Identify which cell holds the provided text, then report its [x, y] central coordinate. 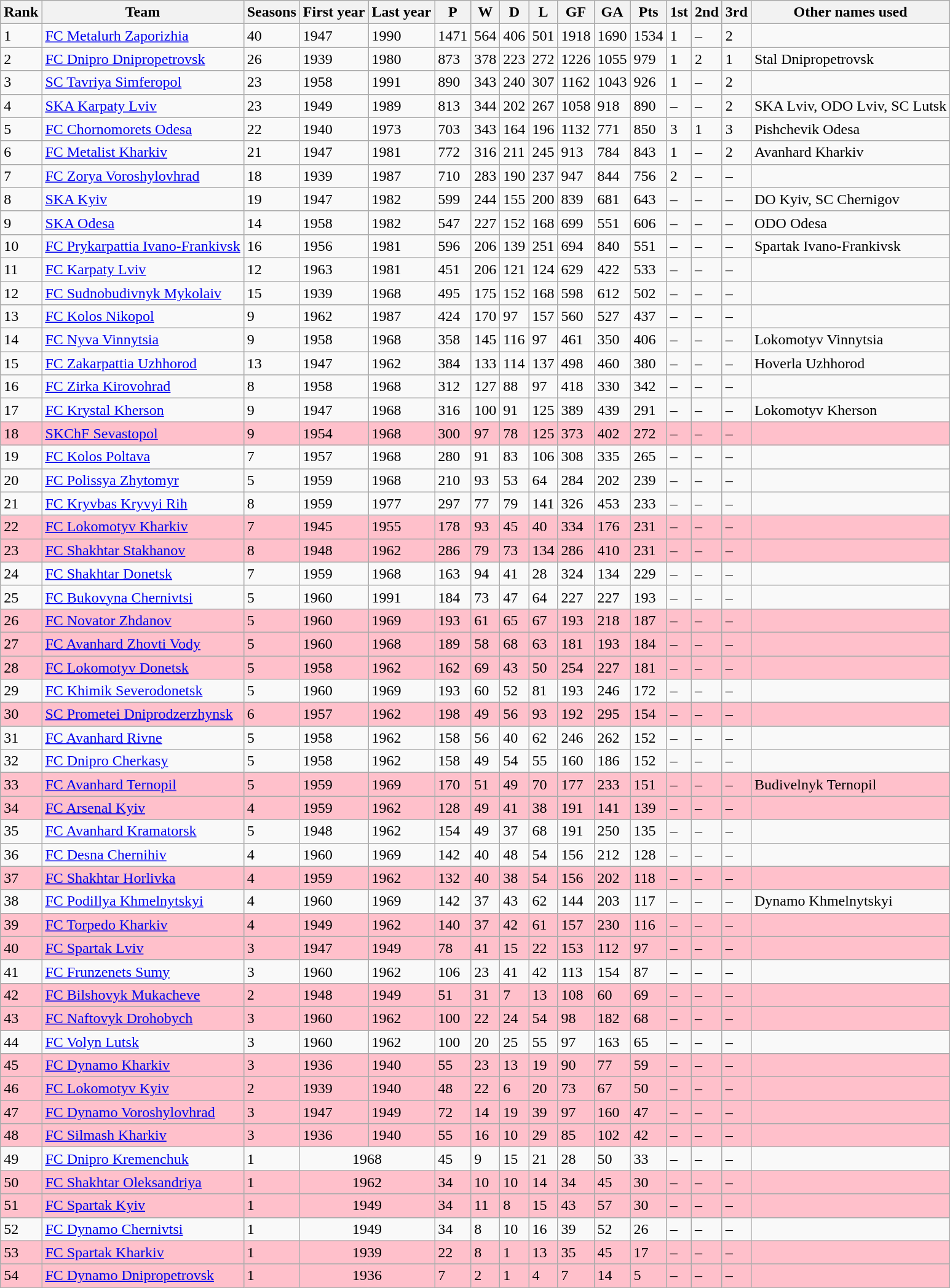
330 [612, 387]
1955 [402, 527]
437 [648, 317]
223 [514, 59]
629 [576, 269]
102 [612, 1136]
307 [544, 82]
Stal Dnipropetrovsk [850, 59]
461 [576, 340]
32 [21, 761]
186 [612, 761]
451 [453, 269]
FC Spartak Kharkiv [143, 1252]
FC Shakhtar Oleksandriya [143, 1182]
384 [453, 363]
FC Kolos Nikopol [143, 317]
1534 [648, 36]
Other names used [850, 12]
596 [453, 246]
FC Shakhtar Horlivka [143, 878]
913 [576, 152]
SKA Lviv, ODO Lviv, SC Lutsk [850, 106]
FC Dynamo Dnipropetrovsk [143, 1276]
Avanhard Kharkiv [850, 152]
FC Frunzenets Sumy [143, 971]
1st [679, 12]
813 [453, 106]
FC Krystal Kherson [143, 410]
326 [576, 504]
784 [612, 152]
1945 [334, 527]
FC Shakhtar Stakhanov [143, 550]
334 [576, 527]
Lokomotyv Kherson [850, 410]
FC Volyn Lutsk [143, 1042]
SC Tavriya Simferopol [143, 82]
1132 [576, 129]
GA [612, 12]
81 [544, 691]
533 [648, 269]
FC Kolos Poltava [143, 457]
GF [576, 12]
606 [648, 223]
3rd [737, 12]
402 [612, 433]
FC Zorya Voroshylovhrad [143, 176]
254 [576, 667]
1043 [612, 82]
389 [576, 410]
312 [453, 387]
135 [648, 831]
FC Lokomotyv Donetsk [143, 667]
308 [576, 457]
90 [576, 1065]
Seasons [272, 12]
598 [576, 293]
137 [544, 363]
FC Metalist Kharkiv [143, 152]
210 [453, 480]
245 [544, 152]
2nd [707, 12]
599 [453, 199]
251 [544, 246]
344 [486, 106]
839 [576, 199]
FC Avanhard Kramatorsk [143, 831]
1162 [576, 82]
FC Lokomotyv Kyiv [143, 1089]
FC Khimik Severodonetsk [143, 691]
1226 [576, 59]
681 [612, 199]
57 [612, 1206]
694 [576, 246]
SKChF Sevastopol [143, 433]
112 [612, 948]
FC Polissya Zhytomyr [143, 480]
947 [576, 176]
36 [21, 855]
FC Dynamo Voroshylovhrad [143, 1112]
140 [453, 925]
198 [453, 714]
710 [453, 176]
979 [648, 59]
342 [648, 387]
240 [514, 82]
439 [612, 410]
162 [453, 667]
187 [648, 620]
843 [648, 152]
FC Sudnobudivnyk Mykolaiv [143, 293]
172 [648, 691]
FC Avanhard Zhovti Vody [143, 644]
192 [576, 714]
FC Bilshovyk Mukacheve [143, 995]
560 [576, 317]
FC Dnipro Dnipropetrovsk [143, 59]
211 [514, 152]
771 [612, 129]
1471 [453, 36]
FC Arsenal Kyiv [143, 808]
350 [612, 340]
88 [514, 387]
300 [453, 433]
373 [576, 433]
1956 [334, 246]
1055 [612, 59]
418 [576, 387]
175 [486, 293]
643 [648, 199]
FC Dnipro Kremenchuk [143, 1159]
267 [544, 106]
190 [514, 176]
118 [648, 878]
44 [21, 1042]
FC Bukovyna Chernivtsi [143, 597]
FC Karpaty Lviv [143, 269]
FC Lokomotyv Kharkiv [143, 527]
Team [143, 12]
460 [612, 363]
164 [514, 129]
FC Shakhtar Donetsk [143, 574]
501 [544, 36]
178 [453, 527]
58 [486, 644]
Dynamo Khmelnytskyi [850, 901]
196 [544, 129]
FC Avanhard Ternopil [143, 784]
495 [453, 293]
203 [612, 901]
FC Kryvbas Kryvyi Rih [143, 504]
DO Kyiv, SC Chernigov [850, 199]
98 [576, 1018]
FC Chornomorets Odesa [143, 129]
1980 [402, 59]
527 [612, 317]
SKA Karpaty Lviv [143, 106]
547 [453, 223]
FC Dnipro Cherkasy [143, 761]
926 [648, 82]
SKA Kyiv [143, 199]
Rank [21, 12]
155 [514, 199]
W [486, 12]
FC Podillya Khmelnytskyi [143, 901]
L [544, 12]
378 [486, 59]
772 [453, 152]
380 [648, 363]
262 [612, 738]
840 [612, 246]
P [453, 12]
FC Prykarpattia Ivano-Frankivsk [143, 246]
280 [453, 457]
1954 [334, 433]
424 [453, 317]
70 [544, 784]
358 [453, 340]
229 [648, 574]
94 [486, 574]
1690 [612, 36]
502 [648, 293]
133 [486, 363]
83 [514, 457]
1990 [402, 36]
FC Torpedo Kharkiv [143, 925]
85 [576, 1136]
699 [576, 223]
850 [648, 129]
SKA Odesa [143, 223]
291 [648, 410]
72 [453, 1112]
Pishchevik Odesa [850, 129]
498 [576, 363]
FC Silmash Kharkiv [143, 1136]
FC Avanhard Rivne [143, 738]
244 [486, 199]
114 [514, 363]
Pts [648, 12]
124 [544, 269]
FC Spartak Kyiv [143, 1206]
FC Spartak Lviv [143, 948]
117 [648, 901]
422 [612, 269]
283 [486, 176]
FC Metalurh Zaporizhia [143, 36]
239 [648, 480]
703 [453, 129]
1963 [334, 269]
324 [576, 574]
1977 [402, 504]
250 [612, 831]
182 [612, 1018]
First year [334, 12]
1058 [576, 106]
200 [544, 199]
Last year [402, 12]
Spartak Ivano-Frankivsk [850, 246]
ODO Odesa [850, 223]
756 [648, 176]
873 [453, 59]
176 [612, 527]
FC Zakarpattia Uzhhorod [143, 363]
612 [612, 293]
Hoverla Uzhhorod [850, 363]
284 [576, 480]
121 [514, 269]
237 [544, 176]
FC Zirka Kirovohrad [143, 387]
145 [486, 340]
46 [21, 1089]
410 [612, 550]
Lokomotyv Vinnytsia [850, 340]
844 [612, 176]
FC Novator Zhdanov [143, 620]
189 [453, 644]
1918 [576, 36]
113 [576, 971]
151 [648, 784]
230 [612, 925]
SC Prometei Dniprodzerzhynsk [143, 714]
453 [612, 504]
564 [486, 36]
265 [648, 457]
335 [612, 457]
218 [612, 620]
295 [612, 714]
1989 [402, 106]
132 [453, 878]
297 [453, 504]
144 [576, 901]
59 [648, 1065]
212 [612, 855]
FC Desna Chernihiv [143, 855]
1973 [402, 129]
177 [576, 784]
FC Dynamo Chernivtsi [143, 1229]
87 [648, 971]
153 [576, 948]
Budivelnyk Ternopil [850, 784]
63 [544, 644]
FC Nyva Vinnytsia [143, 340]
D [514, 12]
27 [21, 644]
108 [576, 995]
FC Naftovyk Drohobych [143, 1018]
127 [486, 387]
918 [612, 106]
FC Dynamo Kharkiv [143, 1065]
